Locate the cell with the specified text and output its [X, Y] center coordinate. 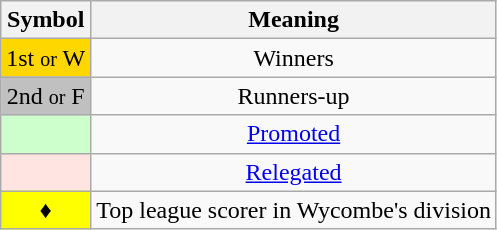
Symbol [46, 20]
♦ [46, 210]
Top league scorer in Wycombe's division [294, 210]
Winners [294, 58]
Runners-up [294, 96]
1st or W [46, 58]
Promoted [294, 134]
2nd or F [46, 96]
Relegated [294, 172]
Meaning [294, 20]
